Scan for the cell matching the given text and deliver its [x, y] coordinate at center. 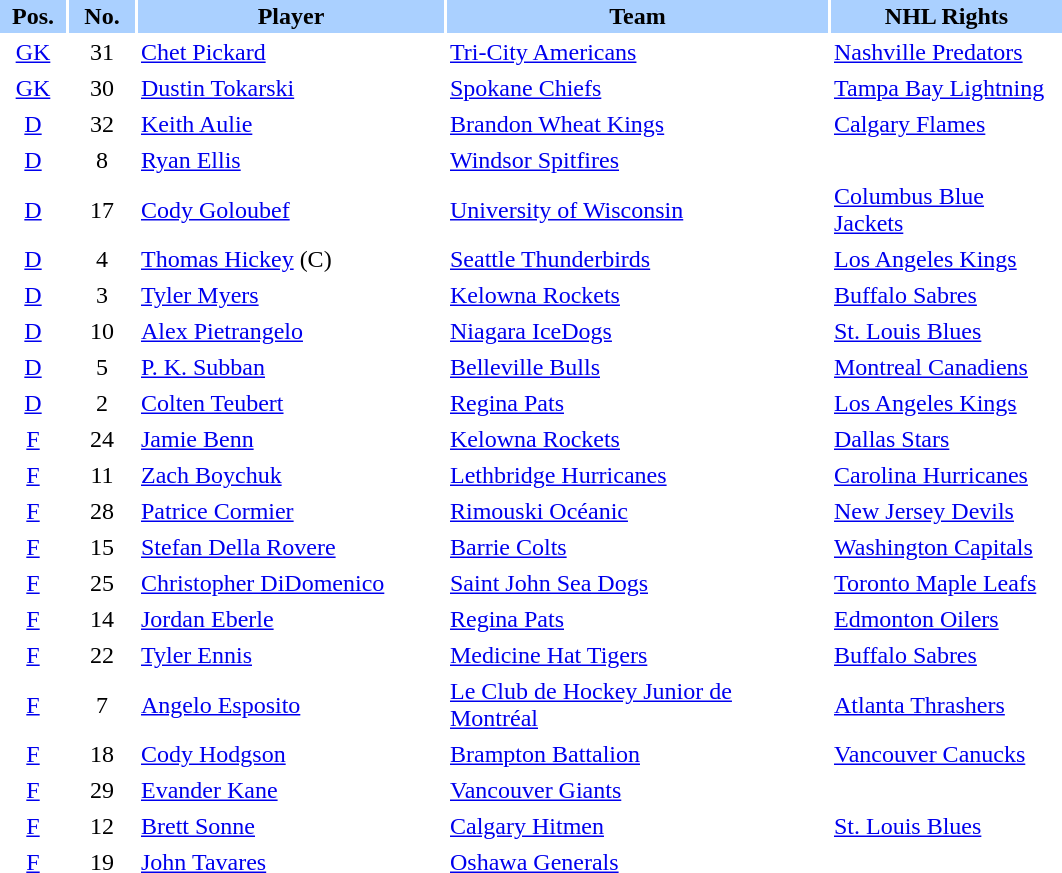
Belleville Bulls [638, 368]
28 [102, 512]
30 [102, 88]
Colten Teubert [291, 404]
Vancouver Canucks [946, 754]
4 [102, 260]
Ryan Ellis [291, 160]
Tyler Myers [291, 296]
Medicine Hat Tigers [638, 656]
Patrice Cormier [291, 512]
Keith Aulie [291, 124]
P. K. Subban [291, 368]
17 [102, 210]
Cody Goloubef [291, 210]
Seattle Thunderbirds [638, 260]
Barrie Colts [638, 548]
8 [102, 160]
Stefan Della Rovere [291, 548]
18 [102, 754]
Calgary Flames [946, 124]
New Jersey Devils [946, 512]
5 [102, 368]
Saint John Sea Dogs [638, 584]
Zach Boychuk [291, 476]
3 [102, 296]
Thomas Hickey (C) [291, 260]
2 [102, 404]
11 [102, 476]
Chet Pickard [291, 52]
Jamie Benn [291, 440]
7 [102, 705]
Jordan Eberle [291, 620]
Le Club de Hockey Junior de Montréal [638, 705]
Evander Kane [291, 790]
Vancouver Giants [638, 790]
Toronto Maple Leafs [946, 584]
Columbus Blue Jackets [946, 210]
Tampa Bay Lightning [946, 88]
Atlanta Thrashers [946, 705]
25 [102, 584]
Brandon Wheat Kings [638, 124]
22 [102, 656]
32 [102, 124]
Lethbridge Hurricanes [638, 476]
Brett Sonne [291, 826]
Washington Capitals [946, 548]
31 [102, 52]
Rimouski Océanic [638, 512]
14 [102, 620]
Team [638, 16]
Christopher DiDomenico [291, 584]
29 [102, 790]
Player [291, 16]
12 [102, 826]
NHL Rights [946, 16]
Montreal Canadiens [946, 368]
University of Wisconsin [638, 210]
Pos. [33, 16]
Calgary Hitmen [638, 826]
Nashville Predators [946, 52]
Dallas Stars [946, 440]
Niagara IceDogs [638, 332]
Angelo Esposito [291, 705]
Brampton Battalion [638, 754]
Alex Pietrangelo [291, 332]
No. [102, 16]
Dustin Tokarski [291, 88]
Edmonton Oilers [946, 620]
10 [102, 332]
Cody Hodgson [291, 754]
15 [102, 548]
Spokane Chiefs [638, 88]
24 [102, 440]
Windsor Spitfires [638, 160]
Tyler Ennis [291, 656]
Carolina Hurricanes [946, 476]
Tri-City Americans [638, 52]
